Extract the (X, Y) coordinate from the center of the cell holding the provided text.  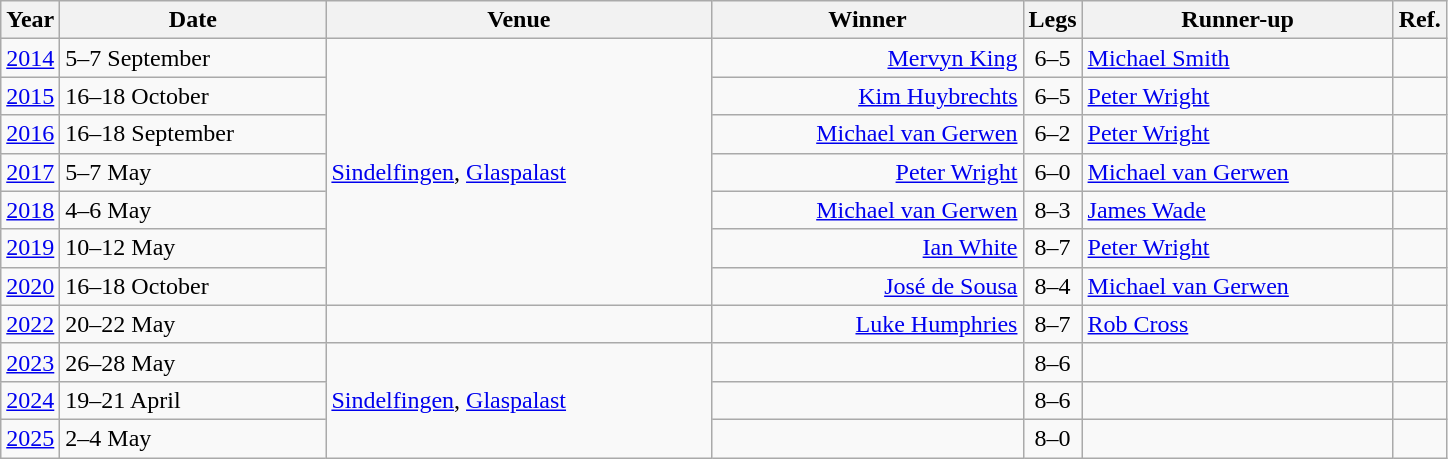
Ian White (868, 248)
Kim Huybrechts (868, 96)
2015 (30, 96)
5–7 May (193, 172)
2017 (30, 172)
10–12 May (193, 248)
Mervyn King (868, 58)
Legs (1052, 20)
6–0 (1052, 172)
James Wade (1238, 210)
Venue (519, 20)
2016 (30, 134)
26–28 May (193, 362)
2023 (30, 362)
Michael Smith (1238, 58)
Luke Humphries (868, 324)
Runner-up (1238, 20)
8–0 (1052, 438)
2019 (30, 248)
5–7 September (193, 58)
8–4 (1052, 286)
Year (30, 20)
2022 (30, 324)
2018 (30, 210)
2014 (30, 58)
19–21 April (193, 400)
Date (193, 20)
2025 (30, 438)
2–4 May (193, 438)
4–6 May (193, 210)
16–18 September (193, 134)
Rob Cross (1238, 324)
8–3 (1052, 210)
2024 (30, 400)
Winner (868, 20)
6–2 (1052, 134)
Ref. (1420, 20)
20–22 May (193, 324)
2020 (30, 286)
José de Sousa (868, 286)
